For the text-containing cell, return its midpoint in (x, y) coordinate format. 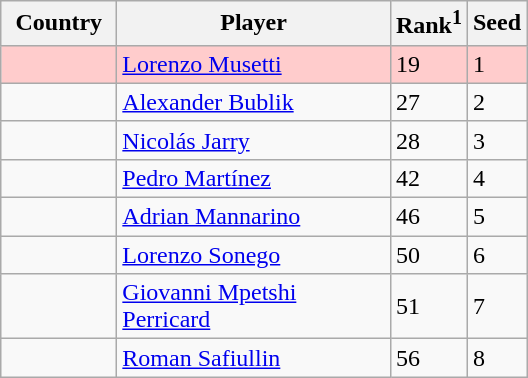
Adrian Mannarino (254, 217)
Roman Safiullin (254, 358)
51 (428, 306)
Country (59, 24)
8 (496, 358)
Player (254, 24)
Nicolás Jarry (254, 140)
56 (428, 358)
2 (496, 102)
Pedro Martínez (254, 178)
4 (496, 178)
28 (428, 140)
5 (496, 217)
Lorenzo Musetti (254, 64)
Lorenzo Sonego (254, 255)
50 (428, 255)
7 (496, 306)
42 (428, 178)
27 (428, 102)
3 (496, 140)
Alexander Bublik (254, 102)
Rank1 (428, 24)
Seed (496, 24)
19 (428, 64)
6 (496, 255)
Giovanni Mpetshi Perricard (254, 306)
46 (428, 217)
1 (496, 64)
